For the text-containing cell, return its midpoint in (x, y) coordinate format. 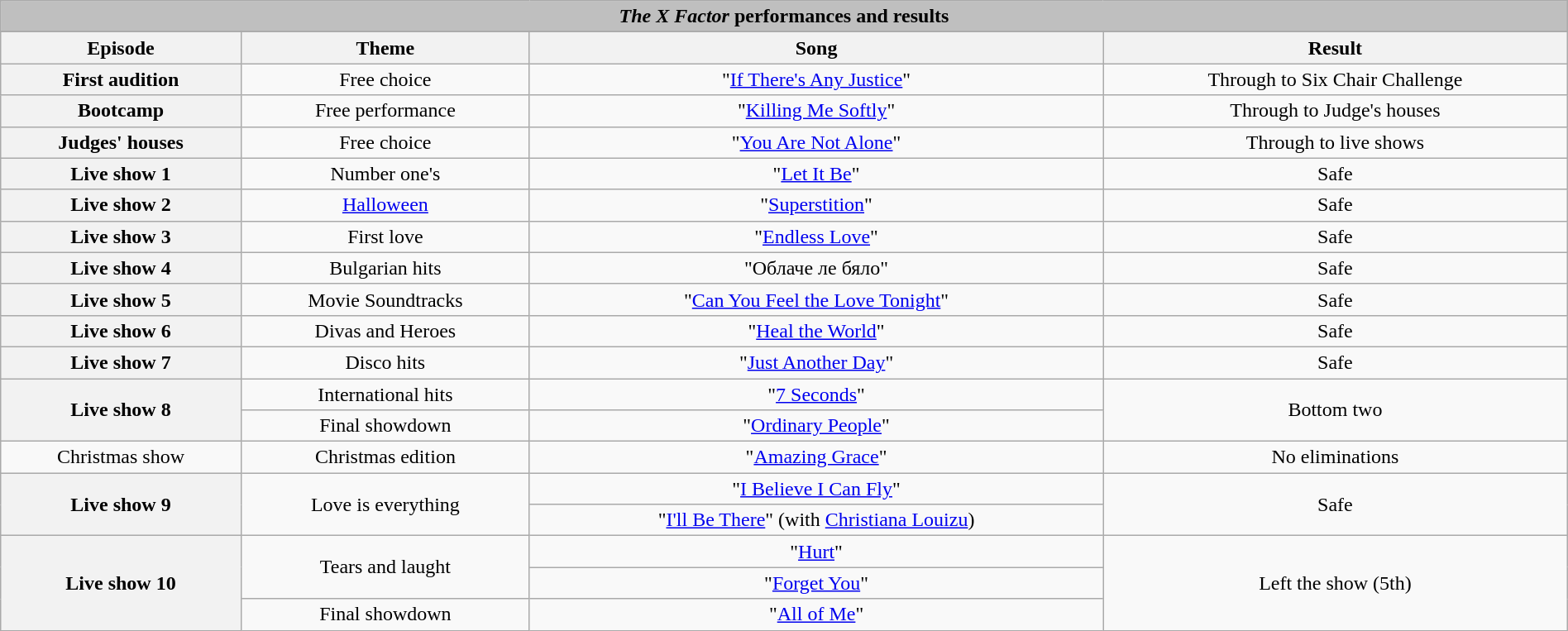
Result (1336, 48)
"Can You Feel the Love Tonight" (815, 299)
Left the show (5th) (1336, 583)
Movie Soundtracks (385, 299)
Through to live shows (1336, 142)
"Hurt" (815, 552)
Episode (121, 48)
No eliminations (1336, 457)
"Just Another Day" (815, 362)
Tears and laught (385, 567)
Song (815, 48)
Live show 6 (121, 331)
The X Factor performances and results (784, 17)
"Let It Be" (815, 174)
Theme (385, 48)
Christmas edition (385, 457)
"If There's Any Justice" (815, 79)
"Forget You" (815, 583)
"All of Me" (815, 614)
Live show 7 (121, 362)
"Ordinary People" (815, 426)
"Heal the World" (815, 331)
First audition (121, 79)
Love is everything (385, 504)
Live show 10 (121, 583)
"Endless Love" (815, 237)
Free performance (385, 111)
Through to Six Chair Challenge (1336, 79)
Through to Judge's houses (1336, 111)
"Killing Me Softly" (815, 111)
Disco hits (385, 362)
Number one's (385, 174)
"I Believe I Can Fly" (815, 489)
Live show 3 (121, 237)
Live show 8 (121, 410)
Judges' houses (121, 142)
Christmas show (121, 457)
Live show 2 (121, 205)
"You Are Not Alone" (815, 142)
Live show 1 (121, 174)
International hits (385, 394)
"I'll Be There" (with Christiana Louizu) (815, 520)
Bootcamp (121, 111)
Bulgarian hits (385, 268)
"Superstition" (815, 205)
"Amazing Grace" (815, 457)
"Облаче ле бяло" (815, 268)
Halloween (385, 205)
First love (385, 237)
Live show 9 (121, 504)
"7 Seconds" (815, 394)
Live show 5 (121, 299)
Bottom two (1336, 410)
Divas and Heroes (385, 331)
Live show 4 (121, 268)
